Find where the given text appears and provide that cell's center as (X, Y) coordinate. 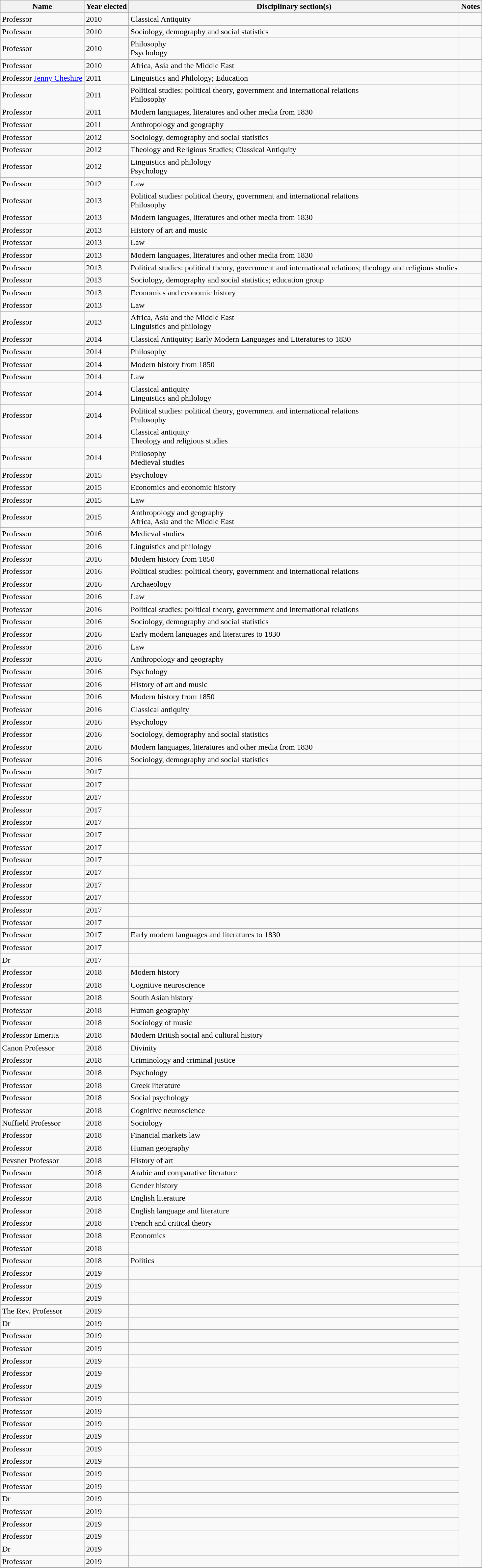
Financial markets law (294, 1135)
Criminology and criminal justice (294, 1060)
Disciplinary section(s) (294, 7)
Pevsner Professor (42, 1160)
Classical Antiquity; Early Modern Languages and Literatures to 1830 (294, 339)
Linguistics and philology (294, 546)
English literature (294, 1198)
Classical Antiquity (294, 19)
Philosophy (294, 352)
Classical antiquity Theology and religious studies (294, 437)
Theology and Religious Studies; Classical Antiquity (294, 149)
Modern history (294, 972)
Africa, Asia and the Middle East Linguistics and philology (294, 322)
Professor Emerita (42, 1035)
South Asian history (294, 997)
Divinity (294, 1048)
Notes (470, 7)
Classical antiquity Linguistics and philology (294, 394)
Linguistics and Philology; Education (294, 78)
Gender history (294, 1185)
English language and literature (294, 1210)
Classical antiquity (294, 709)
Medieval studies (294, 534)
Arabic and comparative literature (294, 1173)
Archaeology (294, 584)
French and critical theory (294, 1223)
Political studies: political theory, government and international relations; theology and religious studies (294, 268)
Sociology, demography and social statistics; education group (294, 280)
Social psychology (294, 1098)
Anthropology and geography Africa, Asia and the Middle East (294, 517)
Philosophy Medieval studies (294, 458)
Greek literature (294, 1085)
Philosophy Psychology (294, 49)
Africa, Asia and the Middle East (294, 66)
Year elected (107, 7)
The Rev. Professor (42, 1311)
Name (42, 7)
Modern British social and cultural history (294, 1035)
Politics (294, 1261)
History of art (294, 1160)
Sociology of music (294, 1023)
Economics (294, 1236)
Canon Professor (42, 1048)
Professor Jenny Cheshire (42, 78)
Linguistics and philology Psychology (294, 167)
Nuffield Professor (42, 1123)
Sociology (294, 1123)
